Locate the cell with the specified text and output its (x, y) center coordinate. 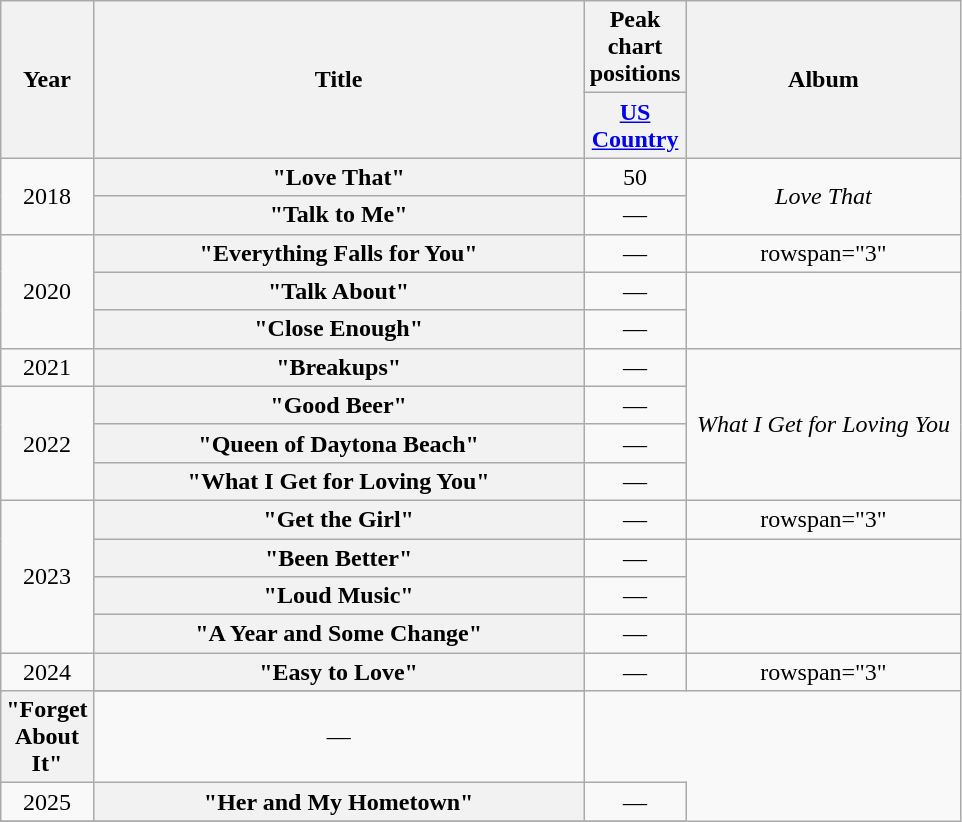
2021 (47, 367)
"A Year and Some Change" (338, 634)
"Talk to Me" (338, 215)
"Been Better" (338, 557)
"Talk About" (338, 291)
2022 (47, 443)
"Her and My Hometown" (338, 802)
"Everything Falls for You" (338, 253)
2024 (47, 672)
Year (47, 80)
Peak chart positions (635, 47)
"Get the Girl" (338, 519)
"Loud Music" (338, 596)
"Easy to Love" (338, 672)
2020 (47, 291)
Love That (824, 196)
"Love That" (338, 177)
"What I Get for Loving You" (338, 481)
2023 (47, 576)
Title (338, 80)
Album (824, 80)
"Queen of Daytona Beach" (338, 443)
What I Get for Loving You (824, 424)
"Close Enough" (338, 329)
US Country (635, 126)
"Good Beer" (338, 405)
2025 (47, 802)
50 (635, 177)
2018 (47, 196)
"Forget About It" (47, 737)
"Breakups" (338, 367)
